Locate the cell with the specified text and output its [X, Y] center coordinate. 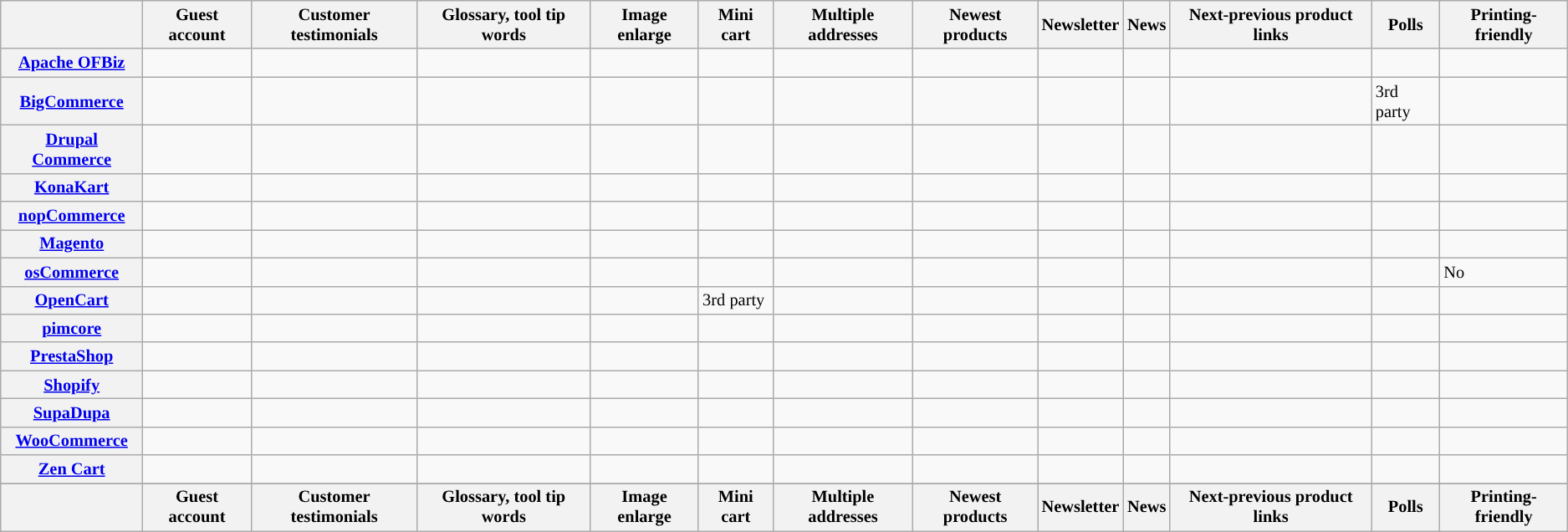
No [1504, 272]
nopCommerce [72, 216]
KonaKart [72, 187]
pimcore [72, 328]
PrestaShop [72, 356]
OpenCart [72, 300]
Shopify [72, 385]
Zen Cart [72, 469]
WooCommerce [72, 441]
BigCommerce [72, 101]
osCommerce [72, 272]
Apache OFBiz [72, 63]
SupaDupa [72, 412]
Magento [72, 243]
Drupal Commerce [72, 149]
